Capture the cell that displays the provided text and extract its (X, Y) central coordinate. 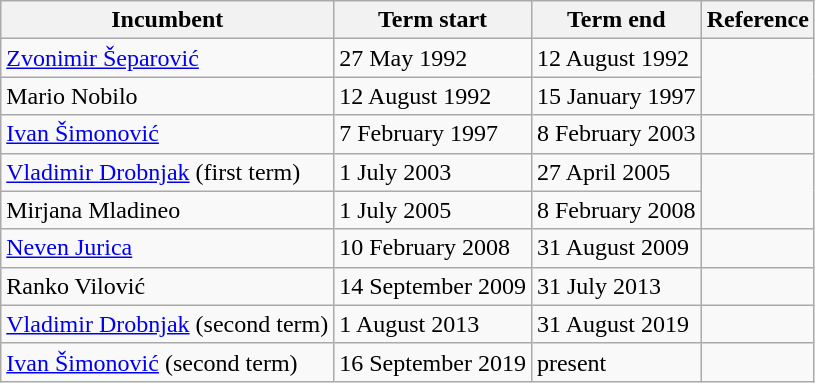
Term start (433, 20)
27 May 1992 (433, 58)
Mirjana Mladineo (168, 210)
Ivan Šimonović (second term) (168, 362)
10 February 2008 (433, 248)
present (616, 362)
Ivan Šimonović (168, 134)
Term end (616, 20)
7 February 1997 (433, 134)
Zvonimir Šeparović (168, 58)
Neven Jurica (168, 248)
Vladimir Drobnjak (second term) (168, 324)
31 August 2009 (616, 248)
8 February 2008 (616, 210)
1 July 2005 (433, 210)
31 August 2019 (616, 324)
Reference (758, 20)
1 July 2003 (433, 172)
31 July 2013 (616, 286)
14 September 2009 (433, 286)
Incumbent (168, 20)
15 January 1997 (616, 96)
8 February 2003 (616, 134)
Mario Nobilo (168, 96)
Vladimir Drobnjak (first term) (168, 172)
27 April 2005 (616, 172)
16 September 2019 (433, 362)
Ranko Vilović (168, 286)
1 August 2013 (433, 324)
